Provide the [X, Y] coordinate of the cell's center where the given text is located.  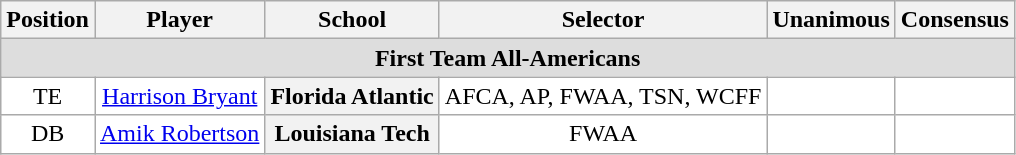
Player [179, 20]
AFCA, AP, FWAA, TSN, WCFF [603, 96]
Louisiana Tech [352, 134]
Selector [603, 20]
Unanimous [831, 20]
Amik Robertson [179, 134]
School [352, 20]
TE [48, 96]
Position [48, 20]
Harrison Bryant [179, 96]
FWAA [603, 134]
Florida Atlantic [352, 96]
Consensus [954, 20]
First Team All-Americans [508, 58]
DB [48, 134]
